Return the [X, Y] coordinate for the center point of the cell that contains the specified text.  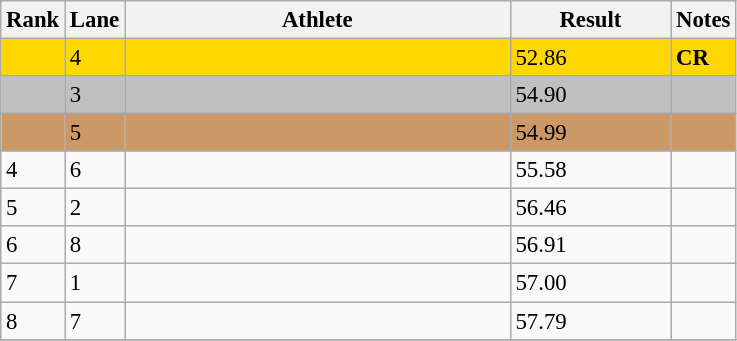
Rank [33, 20]
3 [95, 95]
55.58 [590, 170]
57.79 [590, 321]
2 [95, 208]
Result [590, 20]
1 [95, 283]
Notes [704, 20]
56.91 [590, 245]
Lane [95, 20]
Athlete [318, 20]
CR [704, 58]
54.90 [590, 95]
54.99 [590, 133]
57.00 [590, 283]
52.86 [590, 58]
56.46 [590, 208]
